Return the (X, Y) coordinate for the center point of the cell that contains the specified text.  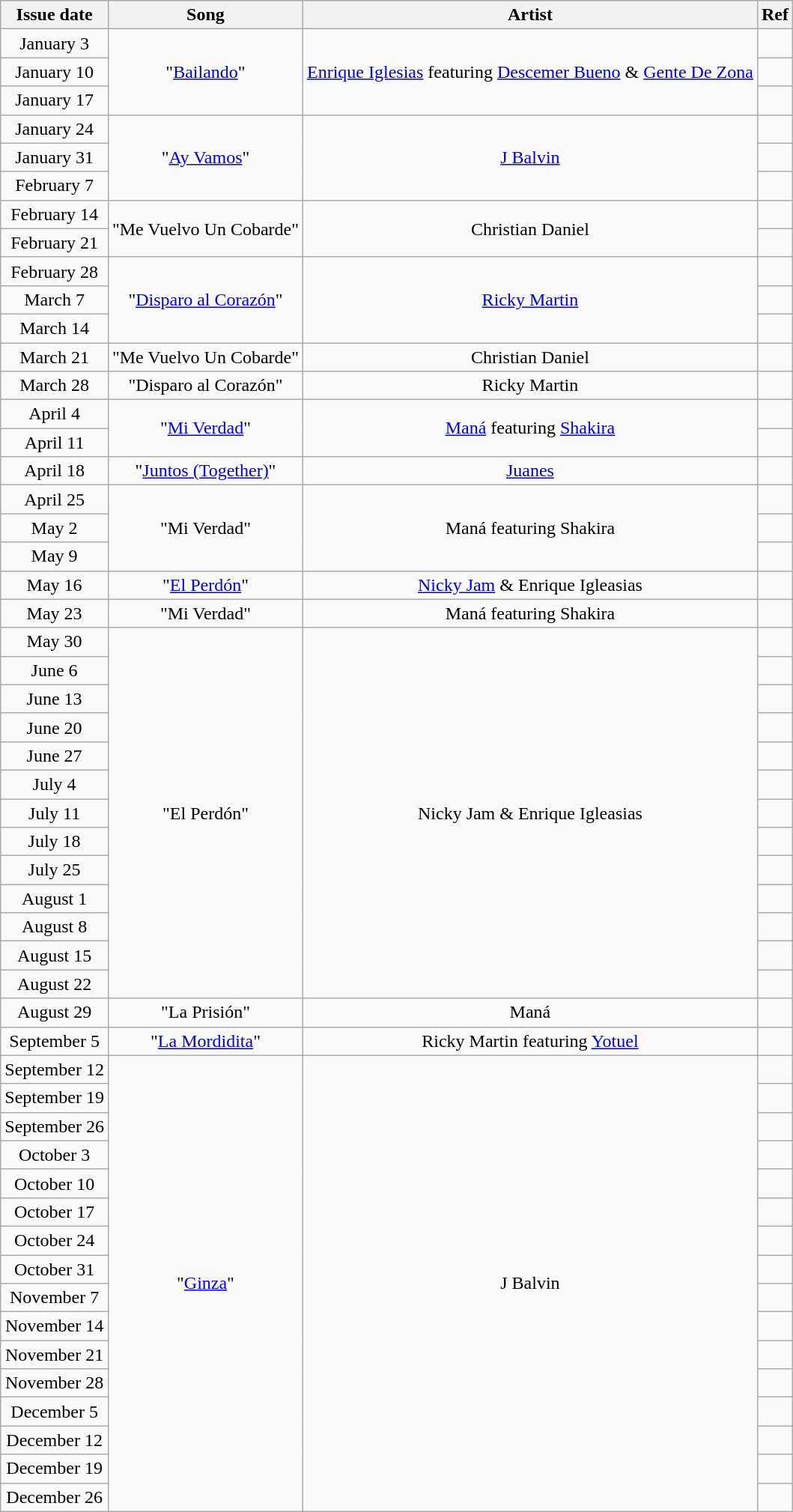
December 26 (55, 1497)
June 20 (55, 727)
April 4 (55, 414)
April 25 (55, 500)
May 23 (55, 613)
January 3 (55, 43)
January 31 (55, 157)
July 4 (55, 784)
Enrique Iglesias featuring Descemer Bueno & Gente De Zona (530, 72)
"Ay Vamos" (205, 157)
"Juntos (Together)" (205, 471)
May 30 (55, 642)
June 13 (55, 699)
July 11 (55, 813)
August 22 (55, 984)
November 21 (55, 1355)
"La Prisión" (205, 1012)
May 16 (55, 585)
Maná (530, 1012)
Issue date (55, 15)
Artist (530, 15)
October 10 (55, 1183)
January 10 (55, 72)
February 14 (55, 214)
March 7 (55, 300)
May 9 (55, 556)
May 2 (55, 528)
January 24 (55, 129)
September 19 (55, 1098)
November 7 (55, 1298)
March 21 (55, 357)
February 28 (55, 271)
December 5 (55, 1412)
August 1 (55, 899)
September 12 (55, 1069)
"La Mordidita" (205, 1041)
October 17 (55, 1212)
September 26 (55, 1126)
September 5 (55, 1041)
"Ginza" (205, 1284)
April 18 (55, 471)
Juanes (530, 471)
November 28 (55, 1383)
October 24 (55, 1240)
February 7 (55, 186)
October 31 (55, 1269)
October 3 (55, 1155)
April 11 (55, 443)
July 25 (55, 870)
Ref (774, 15)
February 21 (55, 243)
June 6 (55, 670)
"Bailando" (205, 72)
August 29 (55, 1012)
March 28 (55, 386)
December 19 (55, 1469)
July 18 (55, 842)
March 14 (55, 328)
Song (205, 15)
August 8 (55, 927)
June 27 (55, 756)
Ricky Martin featuring Yotuel (530, 1041)
August 15 (55, 956)
December 12 (55, 1440)
November 14 (55, 1326)
January 17 (55, 100)
